Provide the [X, Y] coordinate of the cell's center where the given text is located.  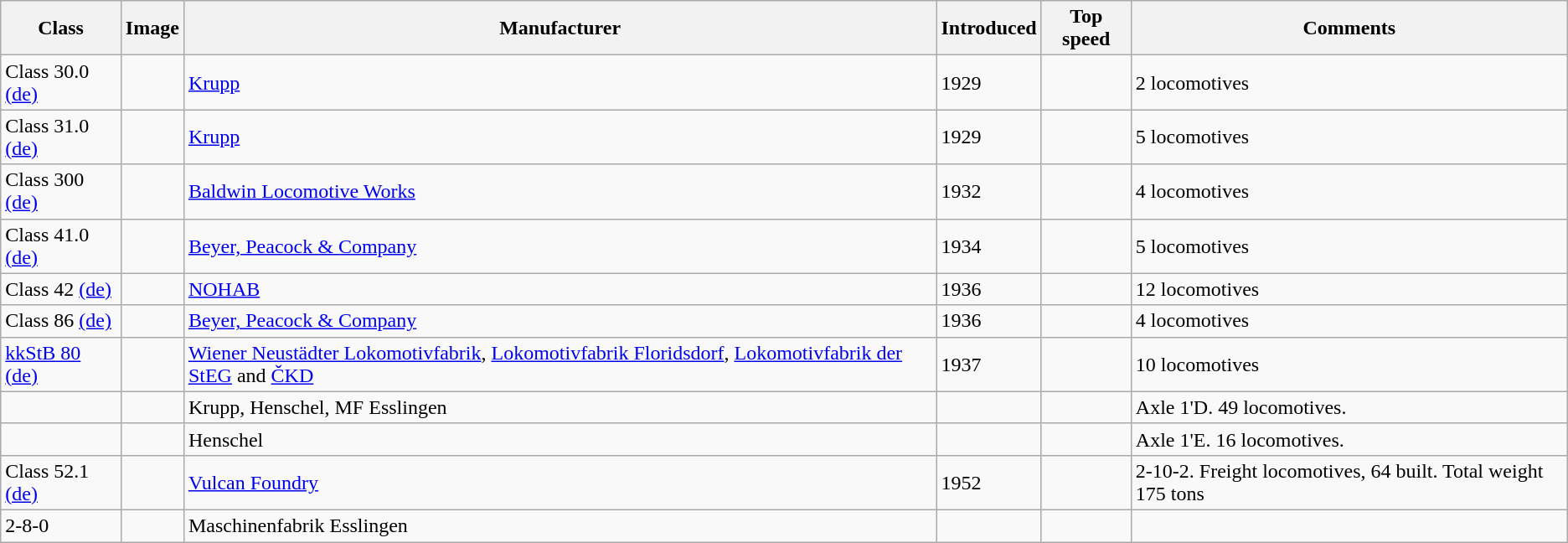
Class [61, 28]
10 locomotives [1349, 364]
1934 [988, 246]
Axle 1'E. 16 locomotives. [1349, 439]
Class 86 (de) [61, 321]
kkStB 80 (de) [61, 364]
2-10-2. Freight locomotives, 64 built. Total weight 175 tons [1349, 483]
Class 30.0 (de) [61, 82]
Vulcan Foundry [560, 483]
Maschinenfabrik Esslingen [560, 525]
12 locomotives [1349, 289]
2-8-0 [61, 525]
Henschel [560, 439]
Class 52.1 (de) [61, 483]
Class 42 (de) [61, 289]
1952 [988, 483]
Axle 1'D. 49 locomotives. [1349, 407]
Comments [1349, 28]
Image [152, 28]
Introduced [988, 28]
Class 41.0 (de) [61, 246]
1932 [988, 191]
NOHAB [560, 289]
Top speed [1086, 28]
Wiener Neustädter Lokomotivfabrik, Lokomotivfabrik Floridsdorf, Lokomotivfabrik der StEG and ČKD [560, 364]
2 locomotives [1349, 82]
Class 300 (de) [61, 191]
Krupp, Henschel, MF Esslingen [560, 407]
1937 [988, 364]
Baldwin Locomotive Works [560, 191]
Manufacturer [560, 28]
Class 31.0 (de) [61, 137]
